Identify which cell holds the provided text, then report its [X, Y] central coordinate. 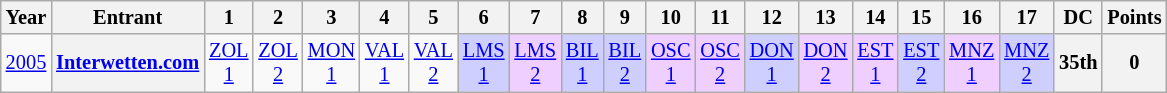
35th [1078, 63]
1 [228, 17]
DON2 [826, 63]
14 [875, 17]
Entrant [128, 17]
7 [535, 17]
LMS2 [535, 63]
12 [772, 17]
8 [582, 17]
VAL2 [434, 63]
LMS1 [484, 63]
15 [921, 17]
5 [434, 17]
Year [26, 17]
10 [670, 17]
ZOL1 [228, 63]
2005 [26, 63]
MNZ1 [972, 63]
Interwetten.com [128, 63]
EST2 [921, 63]
3 [332, 17]
DC [1078, 17]
DON1 [772, 63]
VAL1 [384, 63]
BIL2 [626, 63]
2 [278, 17]
13 [826, 17]
OSC2 [720, 63]
MNZ2 [1026, 63]
9 [626, 17]
17 [1026, 17]
6 [484, 17]
Points [1134, 17]
4 [384, 17]
11 [720, 17]
OSC1 [670, 63]
EST1 [875, 63]
MON1 [332, 63]
16 [972, 17]
ZOL2 [278, 63]
BIL1 [582, 63]
0 [1134, 63]
